Extract the (X, Y) coordinate from the center of the cell holding the provided text.  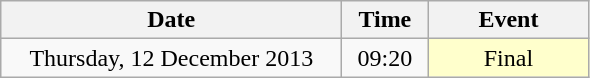
09:20 (385, 58)
Event (508, 20)
Final (508, 58)
Time (385, 20)
Date (172, 20)
Thursday, 12 December 2013 (172, 58)
